Output the (X, Y) coordinate of the center of the cell containing the given text.  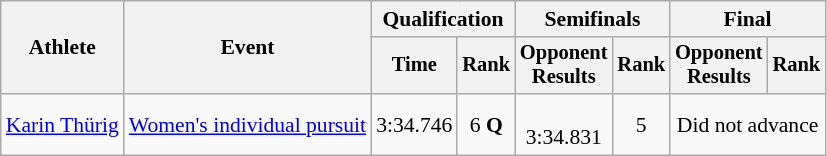
3:34.746 (414, 124)
Qualification (443, 19)
Karin Thürig (62, 124)
3:34.831 (564, 124)
Final (748, 19)
Women's individual pursuit (248, 124)
Time (414, 66)
6 Q (486, 124)
Event (248, 48)
Semifinals (592, 19)
Athlete (62, 48)
5 (641, 124)
Did not advance (748, 124)
